Locate the cell with the specified text and output its (X, Y) center coordinate. 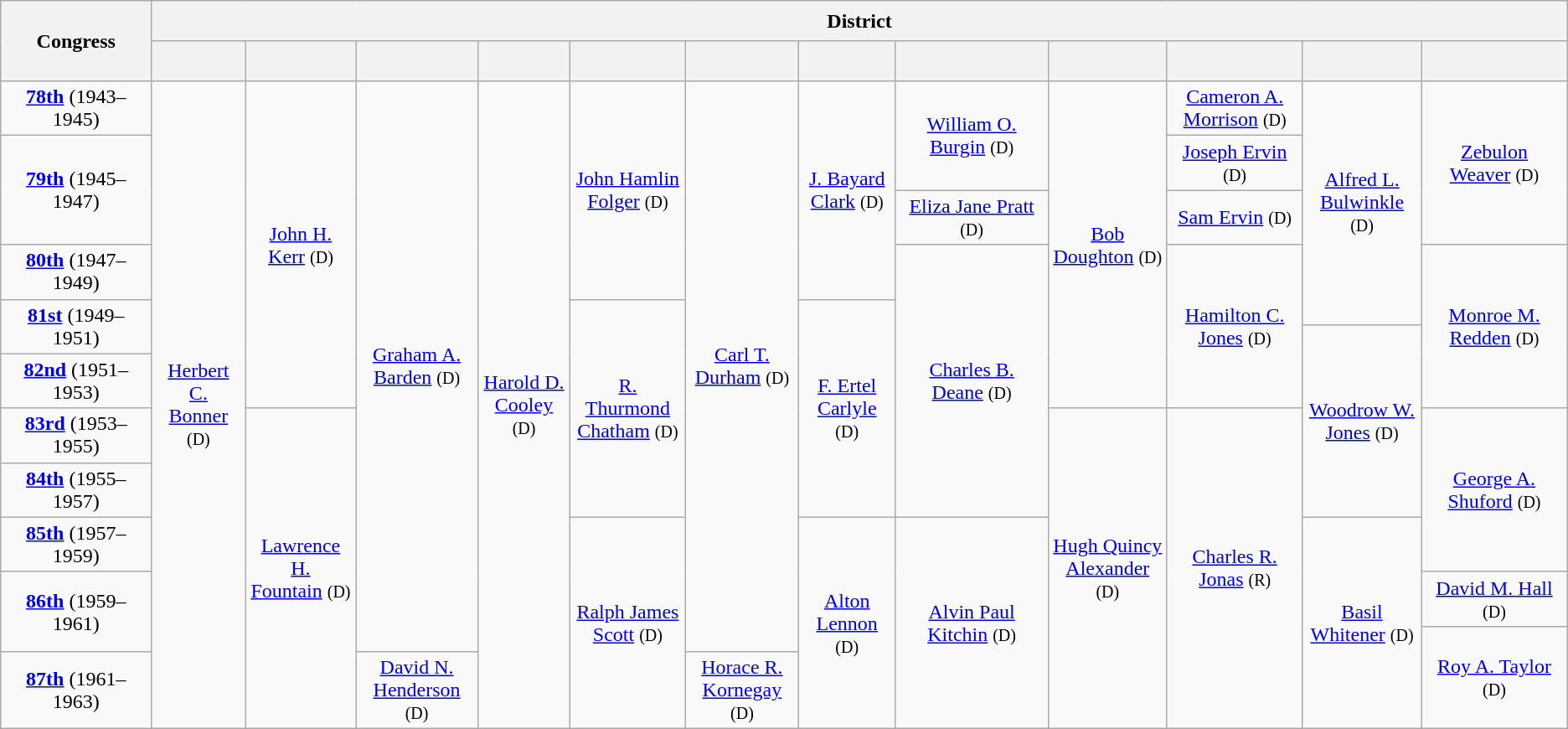
F. ErtelCarlyle (D) (848, 408)
Hamilton C.Jones (D) (1235, 327)
BasilWhitener (D) (1362, 623)
85th (1957–1959) (76, 545)
Carl T.Durham (D) (742, 367)
District (859, 21)
Alfred L.Bulwinkle (D) (1362, 203)
79th (1945–1947) (76, 190)
David N.Henderson (D) (417, 690)
Charles R.Jonas (R) (1235, 568)
80th (1947–1949) (76, 271)
Charles B.Deane (D) (972, 380)
J. BayardClark (D) (848, 190)
87th (1961–1963) (76, 690)
BobDoughton (D) (1107, 245)
82nd (1951–1953) (76, 380)
Horace R.Kornegay (D) (742, 690)
Alvin PaulKitchin (D) (972, 623)
AltonLennon (D) (848, 623)
R. ThurmondChatham (D) (628, 408)
81st (1949–1951) (76, 327)
Eliza Jane Pratt (D) (972, 218)
84th (1955–1957) (76, 489)
78th (1943–1945) (76, 109)
Graham A.Barden (D) (417, 367)
Lawrence H.Fountain (D) (301, 568)
Ralph JamesScott (D) (628, 623)
ZebulonWeaver (D) (1494, 163)
Con­gress (76, 41)
Harold D.Cooley (D) (524, 406)
Joseph Ervin (D) (1235, 163)
Roy A. Taylor (D) (1494, 677)
John H.Kerr (D) (301, 245)
Woodrow W.Jones (D) (1362, 421)
Hugh QuincyAlexander (D) (1107, 568)
86th (1959–1961) (76, 612)
John HamlinFolger (D) (628, 190)
Sam Ervin (D) (1235, 218)
Herbert C.Bonner (D) (199, 406)
David M. Hall (D) (1494, 598)
Cameron A.Morrison (D) (1235, 109)
George A.Shuford (D) (1494, 489)
Monroe M.Redden (D) (1494, 327)
83rd (1953–1955) (76, 436)
William O.Burgin (D) (972, 136)
